Output the [X, Y] coordinate of the center of the cell containing the given text.  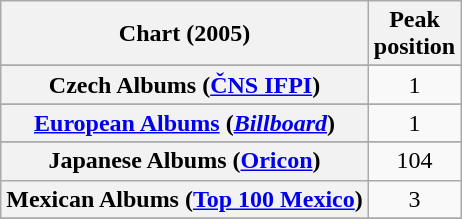
Japanese Albums (Oricon) [185, 161]
European Albums (Billboard) [185, 123]
Chart (2005) [185, 34]
Czech Albums (ČNS IFPI) [185, 85]
3 [414, 199]
104 [414, 161]
Peakposition [414, 34]
Mexican Albums (Top 100 Mexico) [185, 199]
